Return [x, y] of the center of cell containing provided text 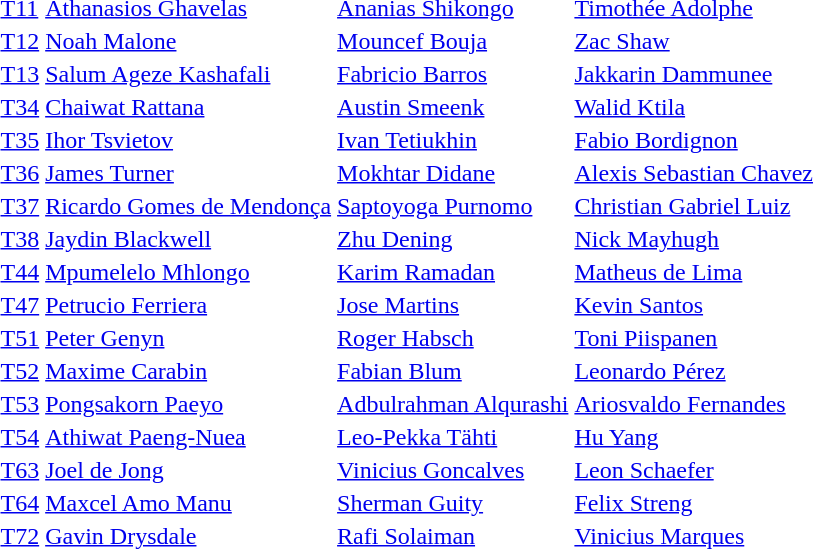
Karim Ramadan [453, 272]
Petrucio Ferriera [188, 305]
Jose Martins [453, 305]
Ihor Tsvietov [188, 140]
James Turner [188, 173]
Mpumelelo Mhlongo [188, 272]
Maxime Carabin [188, 371]
Austin Smeenk [453, 107]
Adbulrahman Alqurashi [453, 404]
Peter Genyn [188, 338]
Jaydin Blackwell [188, 239]
Ricardo Gomes de Mendonça [188, 206]
Roger Habsch [453, 338]
Maxcel Amo Manu [188, 503]
Vinicius Goncalves [453, 470]
Fabricio Barros [453, 74]
Athiwat Paeng-Nuea [188, 437]
Chaiwat Rattana [188, 107]
Mouncef Bouja [453, 41]
Salum Ageze Kashafali [188, 74]
Zhu Dening [453, 239]
Fabian Blum [453, 371]
Saptoyoga Purnomo [453, 206]
Leo-Pekka Tähti [453, 437]
Noah Malone [188, 41]
Pongsakorn Paeyo [188, 404]
Mokhtar Didane [453, 173]
Ivan Tetiukhin [453, 140]
Joel de Jong [188, 470]
Sherman Guity [453, 503]
